Determine the [x, y] coordinate at the center of the cell enclosing the given text.  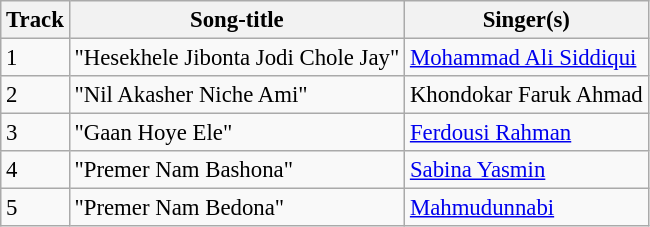
Mohammad Ali Siddiqui [526, 58]
Ferdousi Rahman [526, 133]
5 [35, 208]
Singer(s) [526, 20]
Sabina Yasmin [526, 170]
"Premer Nam Bedona" [236, 208]
"Nil Akasher Niche Ami" [236, 95]
"Gaan Hoye Ele" [236, 133]
2 [35, 95]
4 [35, 170]
Track [35, 20]
Song-title [236, 20]
Khondokar Faruk Ahmad [526, 95]
1 [35, 58]
"Hesekhele Jibonta Jodi Chole Jay" [236, 58]
3 [35, 133]
Mahmudunnabi [526, 208]
"Premer Nam Bashona" [236, 170]
